From the cell containing the given text, extract its center point as [X, Y] coordinate. 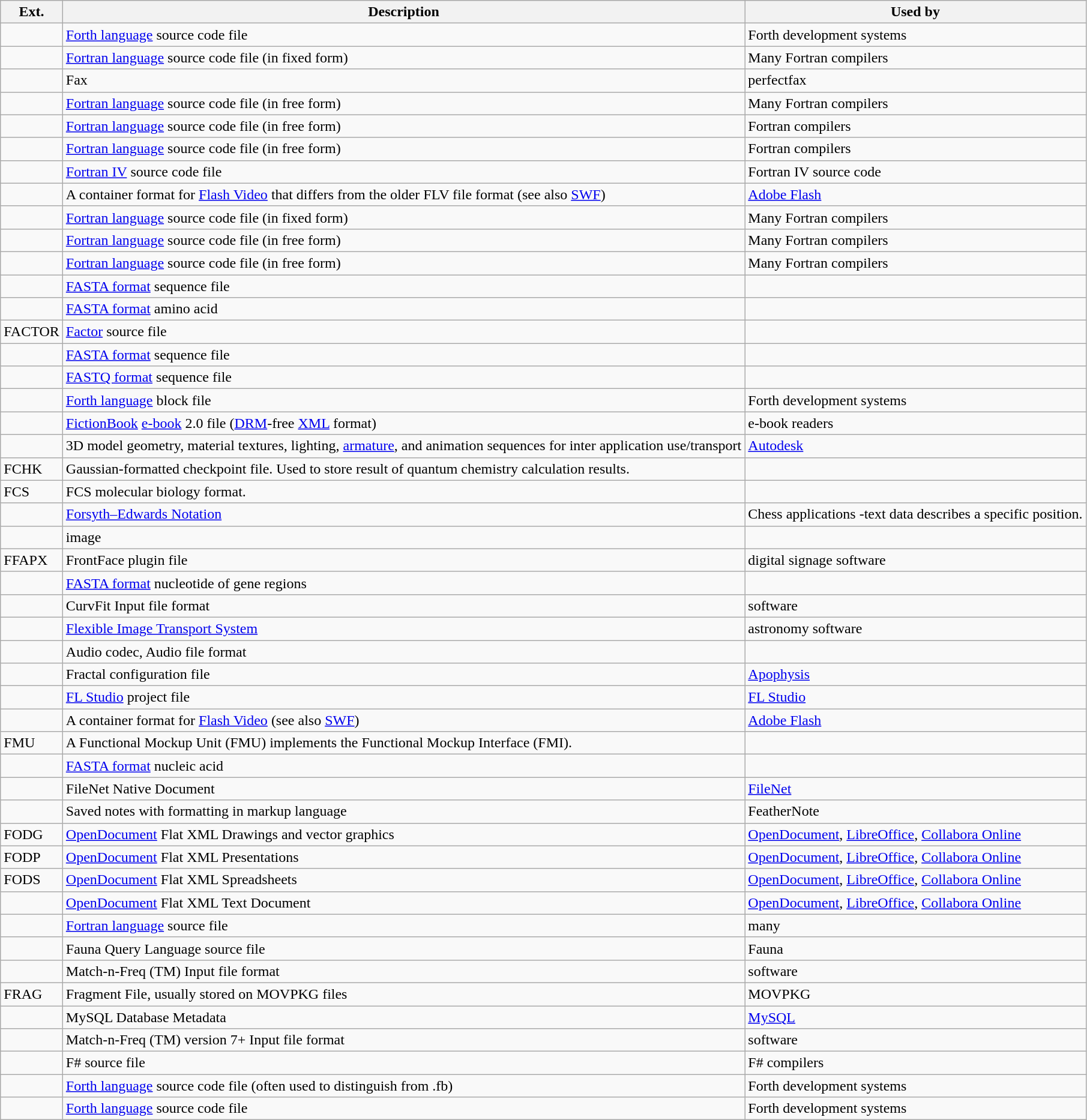
FACTOR [32, 332]
Chess applications -text data describes a specific position. [915, 514]
Match-n-Freq (TM) Input file format [403, 971]
OpenDocument Flat XML Presentations [403, 857]
OpenDocument Flat XML Text Document [403, 903]
MySQL Database Metadata [403, 1017]
Forth language block file [403, 400]
Saved notes with formatting in markup language [403, 811]
F# source file [403, 1063]
A container format for Flash Video (see also SWF) [403, 720]
FeatherNote [915, 811]
image [403, 537]
Fortran IV source code file [403, 172]
astronomy software [915, 628]
Fragment File, usually stored on MOVPKG files [403, 994]
MOVPKG [915, 994]
OpenDocument Flat XML Drawings and vector graphics [403, 834]
Audio codec, Audio file format [403, 651]
Autodesk [915, 446]
FileNet [915, 789]
FCHK [32, 469]
FMU [32, 743]
FODP [32, 857]
Forsyth–Edwards Notation [403, 514]
Fauna [915, 948]
digital signage software [915, 560]
FODS [32, 880]
Match-n-Freq (TM) version 7+ Input file format [403, 1040]
FODG [32, 834]
FASTA format nucleic acid [403, 766]
Fortran language source file [403, 926]
OpenDocument Flat XML Spreadsheets [403, 880]
A Functional Mockup Unit (FMU) implements the Functional Mockup Interface (FMI). [403, 743]
Ext. [32, 12]
Flexible Image Transport System [403, 628]
FRAG [32, 994]
perfectfax [915, 80]
MySQL [915, 1017]
FL Studio project file [403, 697]
FASTQ format sequence file [403, 378]
FFAPX [32, 560]
Used by [915, 12]
Apophysis [915, 675]
Fractal configuration file [403, 675]
FL Studio [915, 697]
Fauna Query Language source file [403, 948]
Gaussian-formatted checkpoint file. Used to store result of quantum chemistry calculation results. [403, 469]
Forth language source code file (often used to distinguish from .fb) [403, 1086]
CurvFit Input file format [403, 606]
FictionBook e-book 2.0 file (DRM-free XML format) [403, 423]
Factor source file [403, 332]
FASTA format amino acid [403, 309]
Fortran IV source code [915, 172]
FCS [32, 492]
Description [403, 12]
A container format for Flash Video that differs from the older FLV file format (see also SWF) [403, 194]
FASTA format nucleotide of gene regions [403, 583]
many [915, 926]
e-book readers [915, 423]
FCS molecular biology format. [403, 492]
Fax [403, 80]
FrontFace plugin file [403, 560]
3D model geometry, material textures, lighting, armature, and animation sequences for inter application use/transport [403, 446]
FileNet Native Document [403, 789]
F# compilers [915, 1063]
